Return [x, y] of the center of cell containing provided text 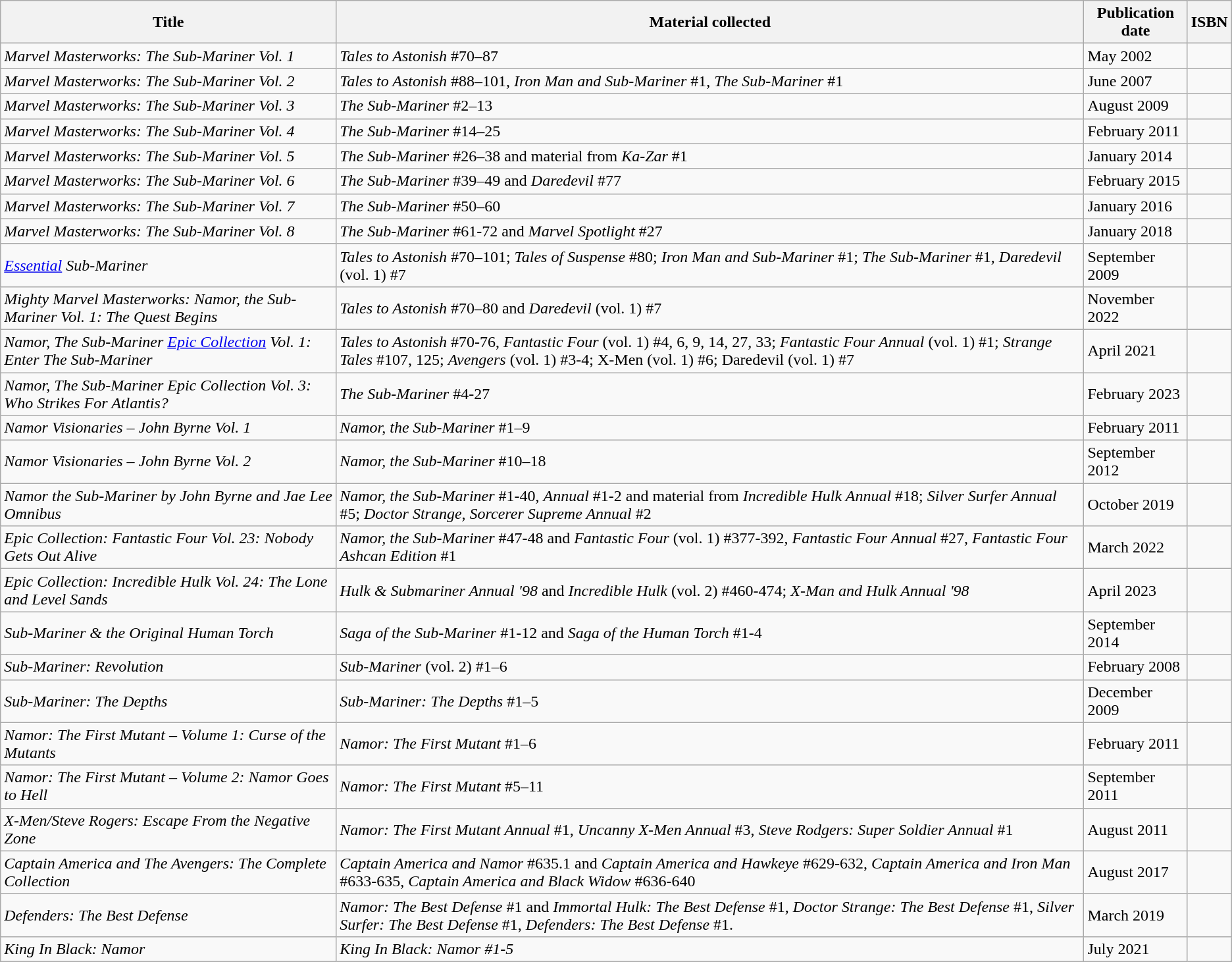
Namor, The Sub-Mariner Epic Collection Vol. 1: Enter The Sub-Mariner [168, 350]
Epic Collection: Incredible Hulk Vol. 24: The Lone and Level Sands [168, 590]
The Sub-Mariner #26–38 and material from Ka-Zar #1 [710, 156]
Tales to Astonish #70–101; Tales of Suspense #80; Iron Man and Sub-Mariner #1; The Sub-Mariner #1, Daredevil (vol. 1) #7 [710, 265]
April 2021 [1136, 350]
Marvel Masterworks: The Sub-Mariner Vol. 2 [168, 81]
Namor Visionaries – John Byrne Vol. 1 [168, 428]
Material collected [710, 22]
July 2021 [1136, 949]
Namor: The First Mutant Annual #1, Uncanny X-Men Annual #3, Steve Rodgers: Super Soldier Annual #1 [710, 830]
September 2009 [1136, 265]
Marvel Masterworks: The Sub-Mariner Vol. 6 [168, 181]
ISBN [1210, 22]
Namor, The Sub-Mariner Epic Collection Vol. 3: Who Strikes For Atlantis? [168, 394]
Marvel Masterworks: The Sub-Mariner Vol. 1 [168, 56]
The Sub-Mariner #4-27 [710, 394]
November 2022 [1136, 308]
Namor: The First Mutant – Volume 1: Curse of the Mutants [168, 744]
Captain America and The Avengers: The Complete Collection [168, 872]
December 2009 [1136, 701]
September 2012 [1136, 462]
Marvel Masterworks: The Sub-Mariner Vol. 3 [168, 106]
Essential Sub-Mariner [168, 265]
The Sub-Mariner #61-72 and Marvel Spotlight #27 [710, 231]
April 2023 [1136, 590]
Namor, the Sub-Mariner #47-48 and Fantastic Four (vol. 1) #377-392, Fantastic Four Annual #27, Fantastic Four Ashcan Edition #1 [710, 548]
August 2009 [1136, 106]
October 2019 [1136, 504]
The Sub-Mariner #39–49 and Daredevil #77 [710, 181]
August 2011 [1136, 830]
Marvel Masterworks: The Sub-Mariner Vol. 7 [168, 206]
February 2015 [1136, 181]
Mighty Marvel Masterworks: Namor, the Sub-Mariner Vol. 1: The Quest Begins [168, 308]
Tales to Astonish #70–87 [710, 56]
The Sub-Mariner #2–13 [710, 106]
Namor: The First Mutant #1–6 [710, 744]
Tales to Astonish #70–80 and Daredevil (vol. 1) #7 [710, 308]
February 2008 [1136, 667]
Sub-Mariner: The Depths [168, 701]
King In Black: Namor [168, 949]
March 2019 [1136, 915]
Title [168, 22]
Sub-Mariner & the Original Human Torch [168, 633]
Sub-Mariner (vol. 2) #1–6 [710, 667]
The Sub-Mariner #14–25 [710, 131]
Tales to Astonish #88–101, Iron Man and Sub-Mariner #1, The Sub-Mariner #1 [710, 81]
Namor: The First Mutant #5–11 [710, 786]
Marvel Masterworks: The Sub-Mariner Vol. 4 [168, 131]
February 2023 [1136, 394]
Publication date [1136, 22]
The Sub-Mariner #50–60 [710, 206]
Sub-Mariner: The Depths #1–5 [710, 701]
August 2017 [1136, 872]
Namor Visionaries – John Byrne Vol. 2 [168, 462]
January 2018 [1136, 231]
June 2007 [1136, 81]
May 2002 [1136, 56]
March 2022 [1136, 548]
Epic Collection: Fantastic Four Vol. 23: Nobody Gets Out Alive [168, 548]
January 2016 [1136, 206]
Defenders: The Best Defense [168, 915]
Namor, the Sub-Mariner #10–18 [710, 462]
X-Men/Steve Rogers: Escape From the Negative Zone [168, 830]
King In Black: Namor #1-5 [710, 949]
Saga of the Sub-Mariner #1-12 and Saga of the Human Torch #1-4 [710, 633]
January 2014 [1136, 156]
Marvel Masterworks: The Sub-Mariner Vol. 5 [168, 156]
September 2011 [1136, 786]
Sub-Mariner: Revolution [168, 667]
Namor the Sub-Mariner by John Byrne and Jae Lee Omnibus [168, 504]
Namor, the Sub-Mariner #1–9 [710, 428]
Hulk & Submariner Annual '98 and Incredible Hulk (vol. 2) #460-474; X-Man and Hulk Annual '98 [710, 590]
September 2014 [1136, 633]
Marvel Masterworks: The Sub-Mariner Vol. 8 [168, 231]
Namor: The First Mutant – Volume 2: Namor Goes to Hell [168, 786]
